Provide the [x, y] coordinate of the cell's center where the given text is located.  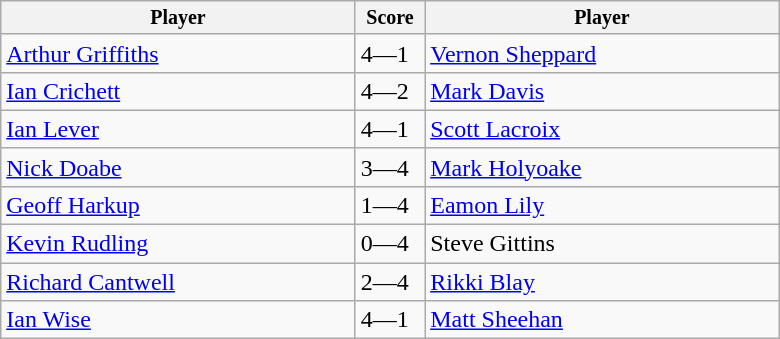
Mark Davis [602, 91]
Ian Wise [178, 320]
Richard Cantwell [178, 282]
1—4 [390, 205]
Vernon Sheppard [602, 53]
Rikki Blay [602, 282]
4—2 [390, 91]
Matt Sheehan [602, 320]
Steve Gittins [602, 244]
0—4 [390, 244]
2—4 [390, 282]
Eamon Lily [602, 205]
Geoff Harkup [178, 205]
Scott Lacroix [602, 129]
3—4 [390, 167]
Arthur Griffiths [178, 53]
Nick Doabe [178, 167]
Ian Crichett [178, 91]
Ian Lever [178, 129]
Kevin Rudling [178, 244]
Score [390, 18]
Mark Holyoake [602, 167]
